Detect which cell encompasses the target text, then output its [X, Y] center coordinate. 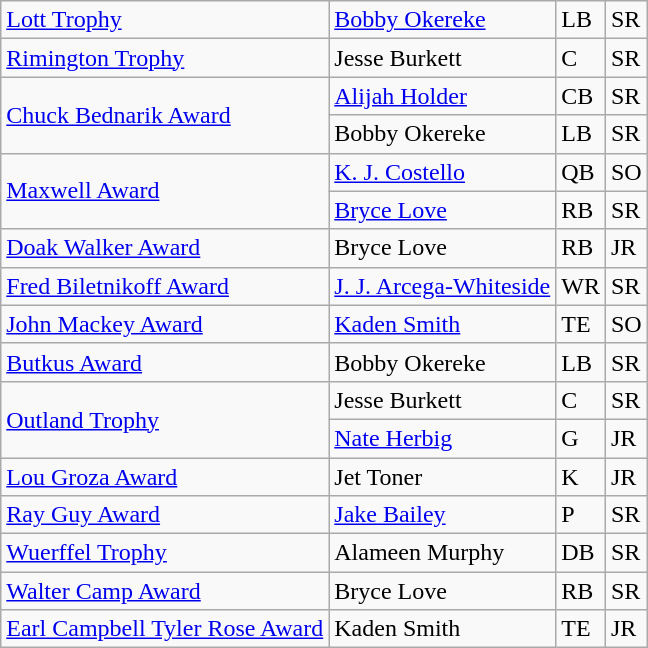
K. J. Costello [442, 172]
Jet Toner [442, 477]
Chuck Bednarik Award [165, 115]
J. J. Arcega-Whiteside [442, 286]
Lou Groza Award [165, 477]
Earl Campbell Tyler Rose Award [165, 629]
WR [581, 286]
Maxwell Award [165, 191]
QB [581, 172]
Outland Trophy [165, 419]
Nate Herbig [442, 438]
CB [581, 96]
DB [581, 553]
K [581, 477]
Ray Guy Award [165, 515]
Rimington Trophy [165, 58]
Wuerffel Trophy [165, 553]
Walter Camp Award [165, 591]
John Mackey Award [165, 324]
Jake Bailey [442, 515]
G [581, 438]
Alijah Holder [442, 96]
Alameen Murphy [442, 553]
Butkus Award [165, 362]
Doak Walker Award [165, 248]
Lott Trophy [165, 20]
Fred Biletnikoff Award [165, 286]
P [581, 515]
